Locate the cell with the specified text and output its [x, y] center coordinate. 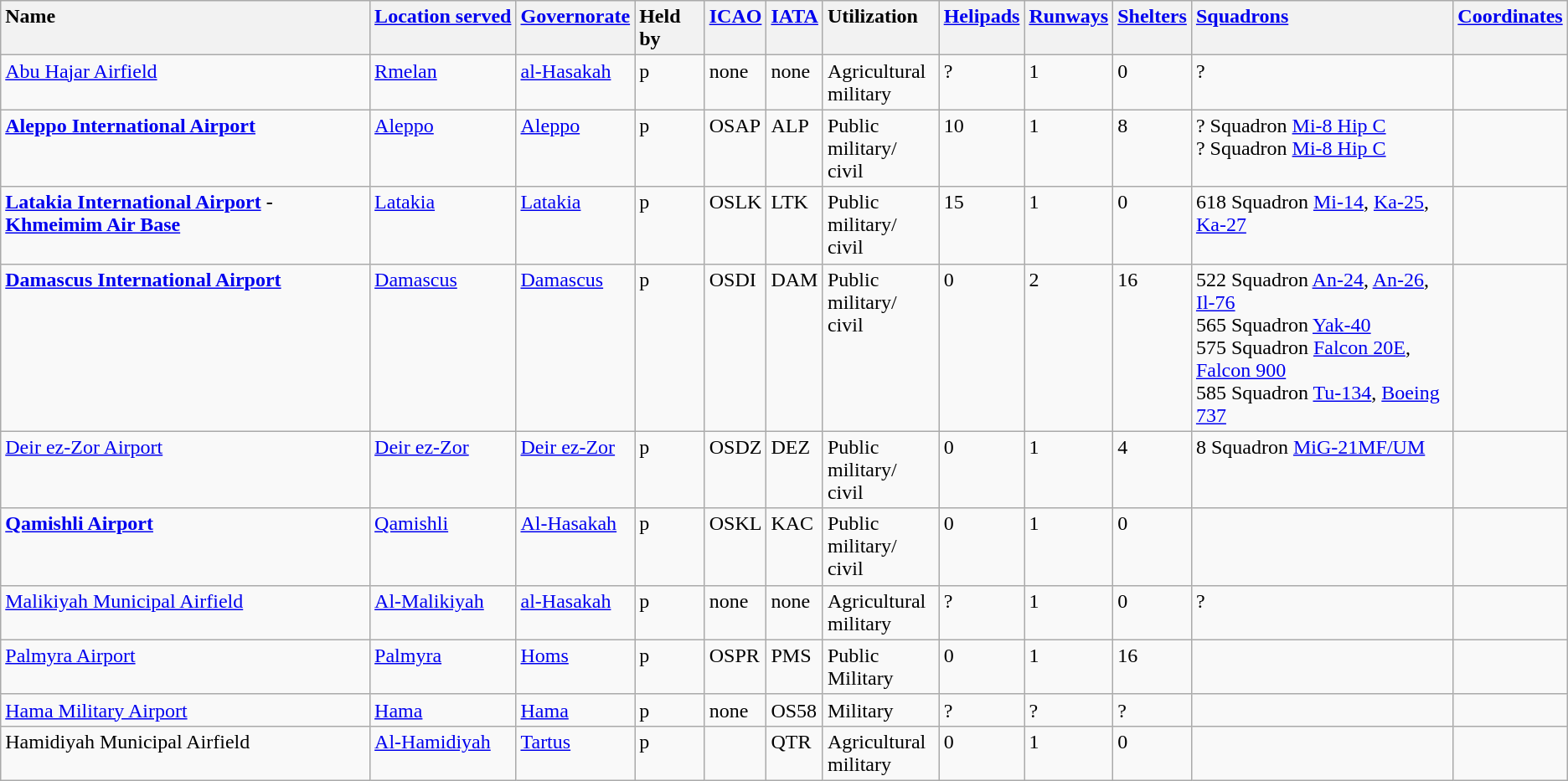
Damascus International Airport [186, 347]
8 Squadron MiG-21MF/UM [1322, 470]
8 [1153, 148]
Al-Hamidiyah [443, 753]
OSDI [735, 347]
QTR [795, 753]
OS58 [795, 710]
OSDZ [735, 470]
IATA [795, 28]
Hamidiyah Municipal Airfield [186, 753]
618 Squadron Mi-14, Ka-25, Ka-27 [1322, 225]
Runways [1069, 28]
OSLK [735, 225]
Qamishli [443, 547]
Hama Military Airport [186, 710]
ALP [795, 148]
PMS [795, 666]
DAM [795, 347]
15 [982, 225]
Rmelan [443, 82]
Name [186, 28]
Al-Hasakah [575, 547]
Palmyra [443, 666]
Al-Malikiyah [443, 613]
? Squadron Mi-8 Hip C? Squadron Mi-8 Hip C [1322, 148]
Coordinates [1510, 28]
LTK [795, 225]
Palmyra Airport [186, 666]
OSPR [735, 666]
OSKL [735, 547]
Malikiyah Municipal Airfield [186, 613]
Qamishli Airport [186, 547]
Abu Hajar Airfield [186, 82]
Military [881, 710]
Held by [670, 28]
Utilization [881, 28]
DEZ [795, 470]
Deir ez-Zor Airport [186, 470]
10 [982, 148]
522 Squadron An-24, An-26, Il-76565 Squadron Yak-40575 Squadron Falcon 20E, Falcon 900585 Squadron Tu-134, Boeing 737 [1322, 347]
Tartus [575, 753]
Squadrons [1322, 28]
2 [1069, 347]
Location served [443, 28]
PublicMilitary [881, 666]
4 [1153, 470]
OSAP [735, 148]
ICAO [735, 28]
Helipads [982, 28]
Shelters [1153, 28]
KAC [795, 547]
Aleppo International Airport [186, 148]
Governorate [575, 28]
Latakia International Airport - Khmeimim Air Base [186, 225]
Homs [575, 666]
